Pinpoint the cell where the given text exists, returning its [X, Y] midpoint coordinate. 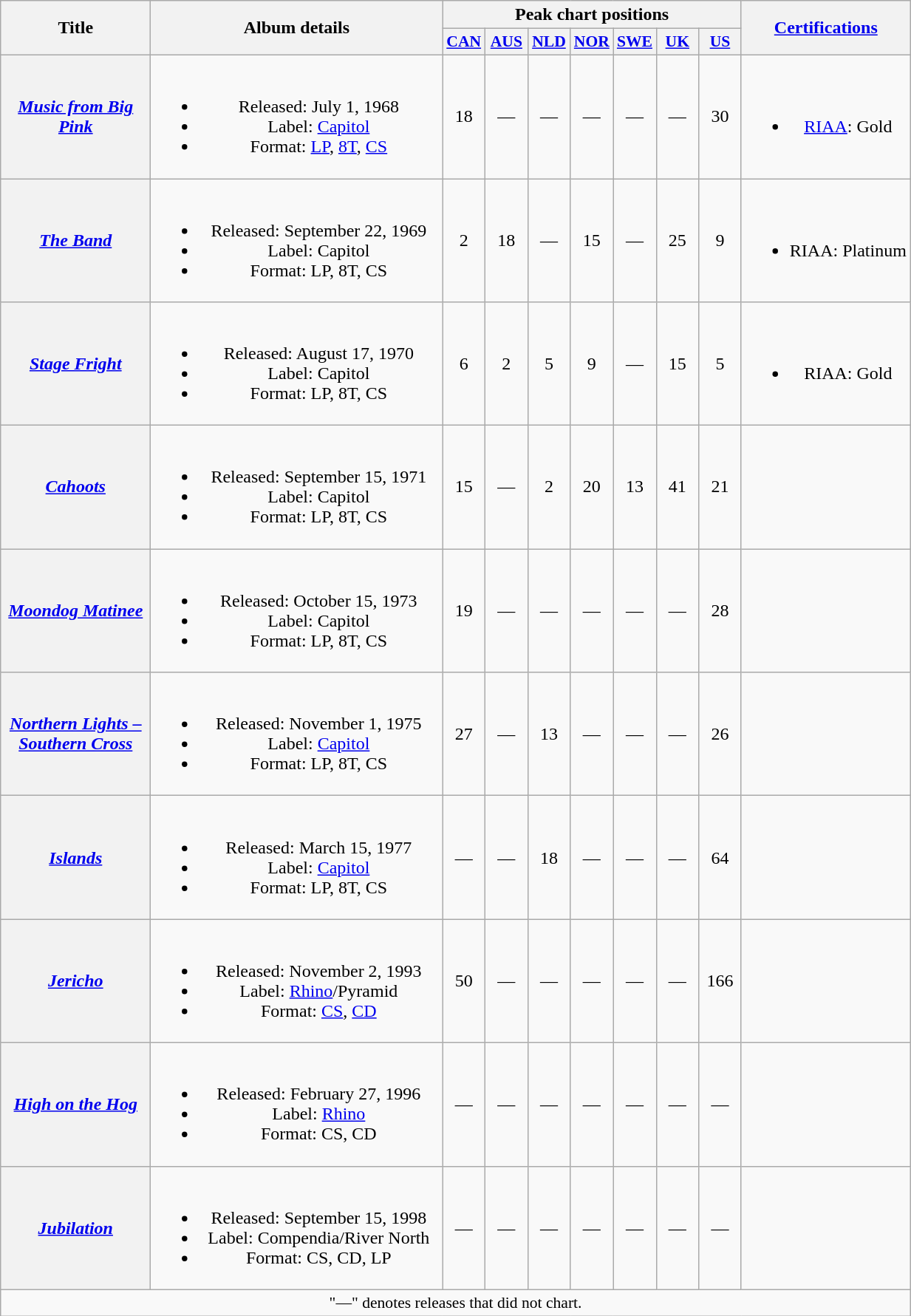
Peak chart positions [592, 15]
19 [464, 610]
41 [678, 488]
Released: February 27, 1996Label: RhinoFormat: CS, CD [297, 1104]
27 [464, 734]
28 [720, 610]
Title [75, 28]
Album details [297, 28]
CAN [464, 42]
UK [678, 42]
Certifications [826, 28]
64 [720, 857]
NLD [549, 42]
"—" denotes releases that did not chart. [456, 1303]
Released: September 22, 1969Label: CapitolFormat: LP, 8T, CS [297, 241]
21 [720, 488]
The Band [75, 241]
RIAA: Platinum [826, 241]
Released: August 17, 1970Label: CapitolFormat: LP, 8T, CS [297, 364]
Released: November 2, 1993Label: Rhino/PyramidFormat: CS, CD [297, 981]
Jericho [75, 981]
NOR [592, 42]
Released: March 15, 1977Label: CapitolFormat: LP, 8T, CS [297, 857]
25 [678, 241]
Islands [75, 857]
Music from Big Pink [75, 117]
Jubilation [75, 1228]
Released: October 15, 1973Label: CapitolFormat: LP, 8T, CS [297, 610]
Cahoots [75, 488]
30 [720, 117]
Released: November 1, 1975Label: CapitolFormat: LP, 8T, CS [297, 734]
Moondog Matinee [75, 610]
166 [720, 981]
6 [464, 364]
AUS [507, 42]
Released: July 1, 1968Label: CapitolFormat: LP, 8T, CS [297, 117]
SWE [635, 42]
Northern Lights – Southern Cross [75, 734]
US [720, 42]
Stage Fright [75, 364]
20 [592, 488]
Released: September 15, 1971Label: CapitolFormat: LP, 8T, CS [297, 488]
26 [720, 734]
Released: September 15, 1998Label: Compendia/River NorthFormat: CS, CD, LP [297, 1228]
High on the Hog [75, 1104]
50 [464, 981]
